Search for the cell housing the specified text and yield its [X, Y] center coordinate. 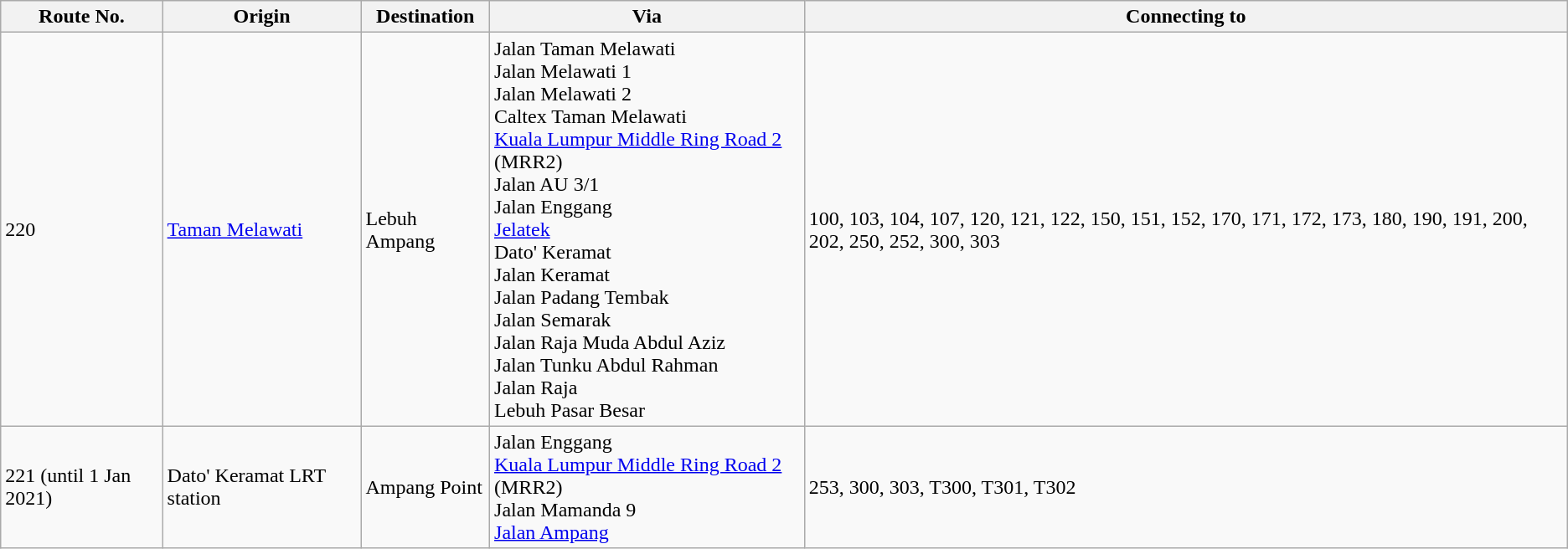
100, 103, 104, 107, 120, 121, 122, 150, 151, 152, 170, 171, 172, 173, 180, 190, 191, 200, 202, 250, 252, 300, 303 [1186, 229]
221 (until 1 Jan 2021) [82, 487]
220 [82, 229]
Jalan Enggang Kuala Lumpur Middle Ring Road 2 (MRR2) Jalan Mamanda 9 Jalan Ampang [647, 487]
253, 300, 303, T300, T301, T302 [1186, 487]
Ampang Point [426, 487]
Taman Melawati [261, 229]
Origin [261, 17]
Dato' Keramat LRT station [261, 487]
Lebuh Ampang [426, 229]
Via [647, 17]
Connecting to [1186, 17]
Destination [426, 17]
Route No. [82, 17]
